Identify which cell holds the provided text, then report its [x, y] central coordinate. 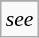
see [20, 19]
